Return [X, Y] of the center of cell containing provided text 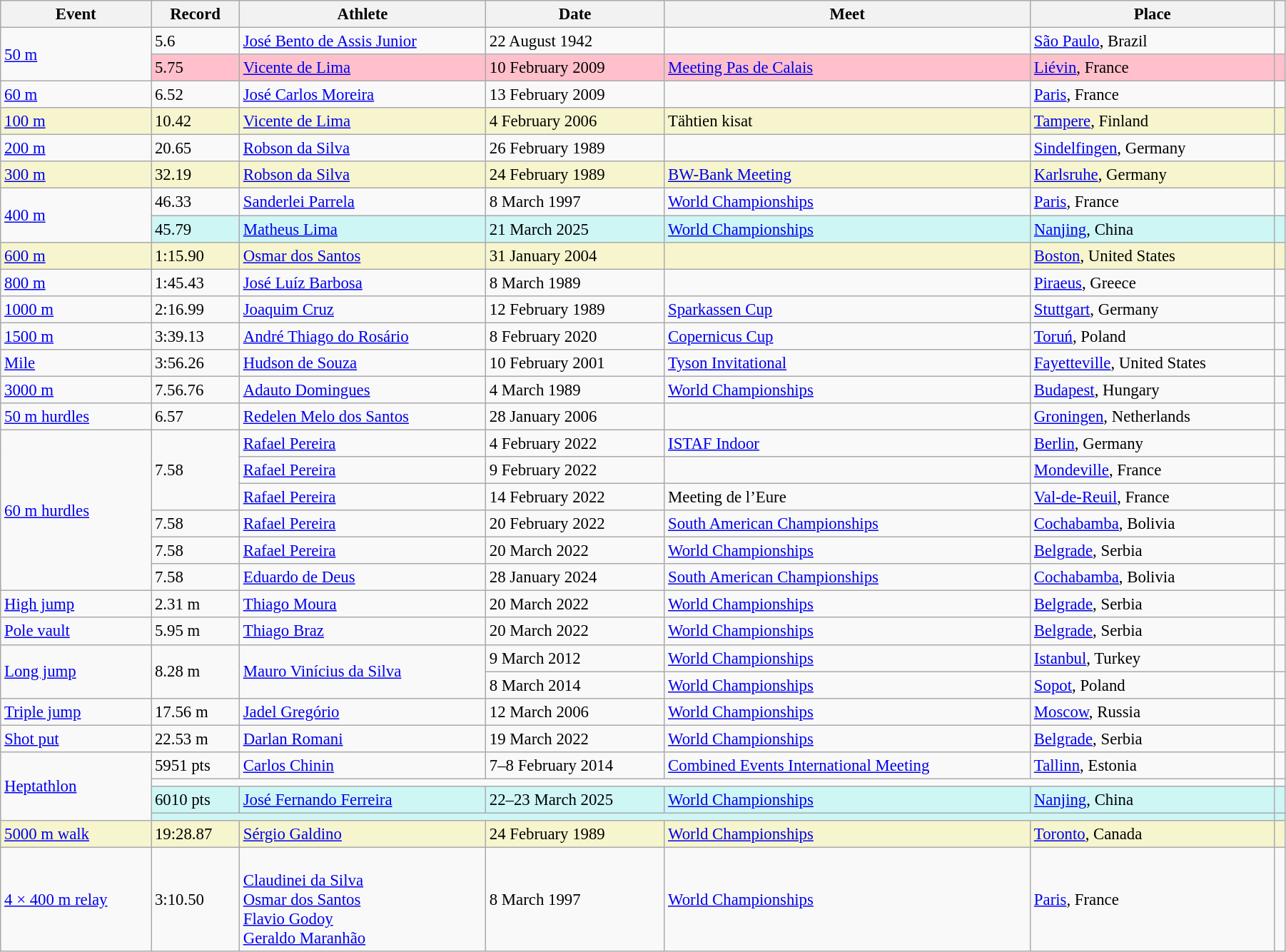
12 March 2006 [574, 712]
Fayetteville, United States [1153, 363]
10 February 2001 [574, 363]
17.56 m [196, 712]
Jadel Gregório [363, 712]
1500 m [76, 336]
Matheus Lima [363, 229]
José Luíz Barbosa [363, 283]
Sparkassen Cup [848, 309]
Triple jump [76, 712]
São Paulo, Brazil [1153, 41]
8.28 m [196, 671]
Place [1153, 14]
Meeting Pas de Calais [848, 68]
9 March 2012 [574, 658]
Thiago Moura [363, 604]
Groningen, Netherlands [1153, 417]
5.95 m [196, 632]
22.53 m [196, 739]
5.75 [196, 68]
5951 pts [196, 766]
Moscow, Russia [1153, 712]
2:16.99 [196, 309]
José Carlos Moreira [363, 95]
28 January 2006 [574, 417]
Hudson de Souza [363, 363]
20 February 2022 [574, 524]
1000 m [76, 309]
60 m hurdles [76, 510]
ISTAF Indoor [848, 443]
Date [574, 14]
Toruń, Poland [1153, 336]
7.56.76 [196, 390]
Mile [76, 363]
Joaquim Cruz [363, 309]
6.52 [196, 95]
7–8 February 2014 [574, 766]
10.42 [196, 121]
3:10.50 [196, 900]
60 m [76, 95]
Stuttgart, Germany [1153, 309]
4 February 2006 [574, 121]
Boston, United States [1153, 255]
100 m [76, 121]
José Fernando Ferreira [363, 800]
200 m [76, 148]
Sanderlei Parrela [363, 202]
26 February 1989 [574, 148]
Redelen Melo dos Santos [363, 417]
Sérgio Galdino [363, 834]
45.79 [196, 229]
5000 m walk [76, 834]
12 February 1989 [574, 309]
Thiago Braz [363, 632]
Mondeville, France [1153, 470]
13 February 2009 [574, 95]
50 m [76, 54]
Meet [848, 14]
Sopot, Poland [1153, 685]
9 February 2022 [574, 470]
Istanbul, Turkey [1153, 658]
300 m [76, 175]
André Thiago do Rosário [363, 336]
14 February 2022 [574, 497]
22–23 March 2025 [574, 800]
Tampere, Finland [1153, 121]
Event [76, 14]
800 m [76, 283]
Combined Events International Meeting [848, 766]
Heptathlon [76, 786]
Pole vault [76, 632]
Karlsruhe, Germany [1153, 175]
8 March 1989 [574, 283]
BW-Bank Meeting [848, 175]
3:56.26 [196, 363]
19:28.87 [196, 834]
Val-de-Reuil, France [1153, 497]
Adauto Domingues [363, 390]
6.57 [196, 417]
4 February 2022 [574, 443]
José Bento de Assis Junior [363, 41]
Darlan Romani [363, 739]
3000 m [76, 390]
Copernicus Cup [848, 336]
5.6 [196, 41]
20.65 [196, 148]
Sindelfingen, Germany [1153, 148]
High jump [76, 604]
46.33 [196, 202]
2.31 m [196, 604]
19 March 2022 [574, 739]
32.19 [196, 175]
Athlete [363, 14]
600 m [76, 255]
Osmar dos Santos [363, 255]
1:45.43 [196, 283]
Shot put [76, 739]
Eduardo de Deus [363, 577]
Toronto, Canada [1153, 834]
400 m [76, 216]
4 × 400 m relay [76, 900]
Budapest, Hungary [1153, 390]
Meeting de l’Eure [848, 497]
1:15.90 [196, 255]
10 February 2009 [574, 68]
Liévin, France [1153, 68]
Tähtien kisat [848, 121]
Record [196, 14]
Tallinn, Estonia [1153, 766]
21 March 2025 [574, 229]
50 m hurdles [76, 417]
8 March 2014 [574, 685]
Piraeus, Greece [1153, 283]
4 March 1989 [574, 390]
3:39.13 [196, 336]
Long jump [76, 671]
31 January 2004 [574, 255]
Carlos Chinin [363, 766]
Mauro Vinícius da Silva [363, 671]
Claudinei da SilvaOsmar dos SantosFlavio GodoyGeraldo Maranhão [363, 900]
6010 pts [196, 800]
28 January 2024 [574, 577]
8 February 2020 [574, 336]
Berlin, Germany [1153, 443]
22 August 1942 [574, 41]
Tyson Invitational [848, 363]
